Extract the (X, Y) coordinate from the center of the cell holding the provided text.  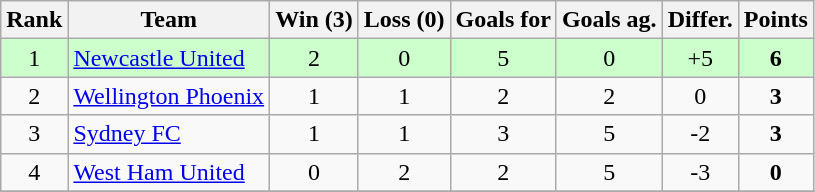
Win (3) (314, 20)
4 (34, 172)
Goals for (503, 20)
Points (776, 20)
-2 (700, 134)
West Ham United (169, 172)
6 (776, 58)
Goals ag. (609, 20)
-3 (700, 172)
Loss (0) (404, 20)
Wellington Phoenix (169, 96)
Newcastle United (169, 58)
Team (169, 20)
+5 (700, 58)
Sydney FC (169, 134)
Differ. (700, 20)
Rank (34, 20)
